Capture the cell that displays the provided text and extract its [X, Y] central coordinate. 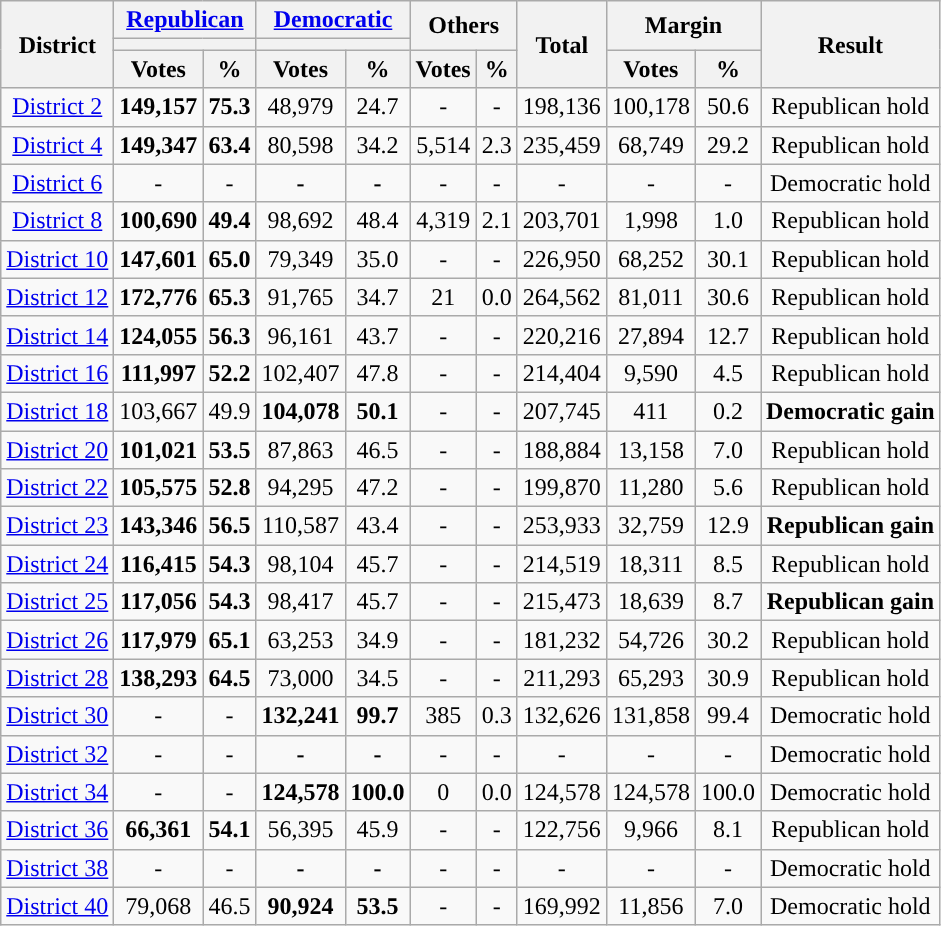
30.1 [728, 259]
56.3 [230, 335]
District 38 [58, 868]
5,514 [443, 145]
94,295 [300, 488]
District 20 [58, 449]
43.7 [378, 335]
188,884 [562, 449]
116,415 [158, 564]
8.1 [728, 830]
87,863 [300, 449]
24.7 [378, 107]
214,404 [562, 373]
0.3 [496, 716]
199,870 [562, 488]
50.6 [728, 107]
District 26 [58, 640]
4,319 [443, 221]
131,858 [650, 716]
100,690 [158, 221]
8.7 [728, 602]
122,756 [562, 830]
75.3 [230, 107]
149,157 [158, 107]
2.3 [496, 145]
12.9 [728, 526]
District 34 [58, 792]
30.9 [728, 678]
Margin [683, 26]
34.5 [378, 678]
District 8 [58, 221]
District 10 [58, 259]
45.9 [378, 830]
411 [650, 411]
5.6 [728, 488]
District 32 [58, 754]
District [58, 44]
207,745 [562, 411]
91,765 [300, 297]
264,562 [562, 297]
21 [443, 297]
0 [443, 792]
198,136 [562, 107]
98,692 [300, 221]
181,232 [562, 640]
32,759 [650, 526]
56.5 [230, 526]
District 4 [58, 145]
Others [464, 26]
64.5 [230, 678]
101,021 [158, 449]
143,346 [158, 526]
65.3 [230, 297]
81,011 [650, 297]
80,598 [300, 145]
Total [562, 44]
Democratic gain [850, 411]
79,349 [300, 259]
34.7 [378, 297]
4.5 [728, 373]
63,253 [300, 640]
District 40 [58, 906]
49.4 [230, 221]
13,158 [650, 449]
111,997 [158, 373]
226,950 [562, 259]
73,000 [300, 678]
1.0 [728, 221]
63.4 [230, 145]
99.4 [728, 716]
49.9 [230, 411]
220,216 [562, 335]
149,347 [158, 145]
48.4 [378, 221]
35.0 [378, 259]
43.4 [378, 526]
96,161 [300, 335]
102,407 [300, 373]
11,280 [650, 488]
9,966 [650, 830]
65.1 [230, 640]
18,311 [650, 564]
34.2 [378, 145]
District 30 [58, 716]
50.1 [378, 411]
48,979 [300, 107]
47.8 [378, 373]
District 36 [58, 830]
104,078 [300, 411]
12.7 [728, 335]
8.5 [728, 564]
District 22 [58, 488]
54,726 [650, 640]
18,639 [650, 602]
2.1 [496, 221]
District 28 [58, 678]
52.2 [230, 373]
34.9 [378, 640]
66,361 [158, 830]
11,856 [650, 906]
54.1 [230, 830]
1,998 [650, 221]
District 2 [58, 107]
385 [443, 716]
District 24 [58, 564]
138,293 [158, 678]
65,293 [650, 678]
117,056 [158, 602]
65.0 [230, 259]
District 16 [58, 373]
253,933 [562, 526]
District 18 [58, 411]
132,626 [562, 716]
Republican [185, 20]
172,776 [158, 297]
District 14 [58, 335]
99.7 [378, 716]
98,417 [300, 602]
47.2 [378, 488]
103,667 [158, 411]
132,241 [300, 716]
30.6 [728, 297]
215,473 [562, 602]
105,575 [158, 488]
79,068 [158, 906]
56,395 [300, 830]
147,601 [158, 259]
169,992 [562, 906]
29.2 [728, 145]
117,979 [158, 640]
124,055 [158, 335]
District 25 [58, 602]
30.2 [728, 640]
110,587 [300, 526]
68,252 [650, 259]
52.8 [230, 488]
9,590 [650, 373]
0.2 [728, 411]
98,104 [300, 564]
214,519 [562, 564]
Democratic [333, 20]
Result [850, 44]
District 6 [58, 183]
90,924 [300, 906]
235,459 [562, 145]
District 23 [58, 526]
203,701 [562, 221]
100,178 [650, 107]
68,749 [650, 145]
27,894 [650, 335]
District 12 [58, 297]
211,293 [562, 678]
